Find where the given text appears and provide that cell's center as [X, Y] coordinate. 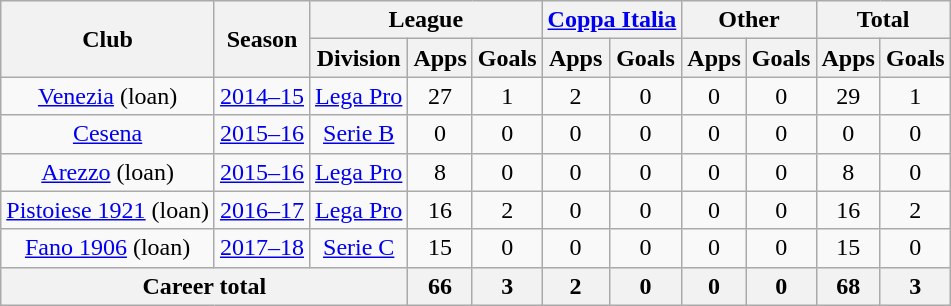
66 [440, 286]
2014–15 [262, 96]
Coppa Italia [612, 20]
Other [749, 20]
Club [108, 39]
Total [883, 20]
Career total [204, 286]
68 [848, 286]
Serie C [359, 248]
Division [359, 58]
League [426, 20]
Fano 1906 (loan) [108, 248]
Pistoiese 1921 (loan) [108, 210]
27 [440, 96]
Serie B [359, 134]
Cesena [108, 134]
2017–18 [262, 248]
29 [848, 96]
2016–17 [262, 210]
Arezzo (loan) [108, 172]
Season [262, 39]
Venezia (loan) [108, 96]
